Extract the [X, Y] coordinate from the center of the cell holding the provided text.  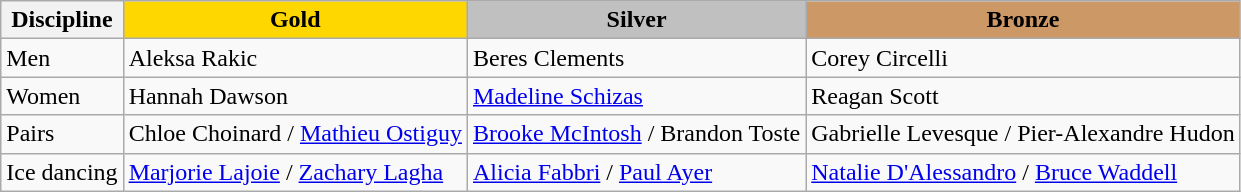
Pairs [62, 134]
Chloe Choinard / Mathieu Ostiguy [295, 134]
Men [62, 58]
Gold [295, 20]
Madeline Schizas [636, 96]
Women [62, 96]
Silver [636, 20]
Discipline [62, 20]
Beres Clements [636, 58]
Brooke McIntosh / Brandon Toste [636, 134]
Alicia Fabbri / Paul Ayer [636, 172]
Aleksa Rakic [295, 58]
Hannah Dawson [295, 96]
Marjorie Lajoie / Zachary Lagha [295, 172]
Bronze [1023, 20]
Gabrielle Levesque / Pier-Alexandre Hudon [1023, 134]
Corey Circelli [1023, 58]
Ice dancing [62, 172]
Natalie D'Alessandro / Bruce Waddell [1023, 172]
Reagan Scott [1023, 96]
